Return [x, y] of the center of cell containing provided text 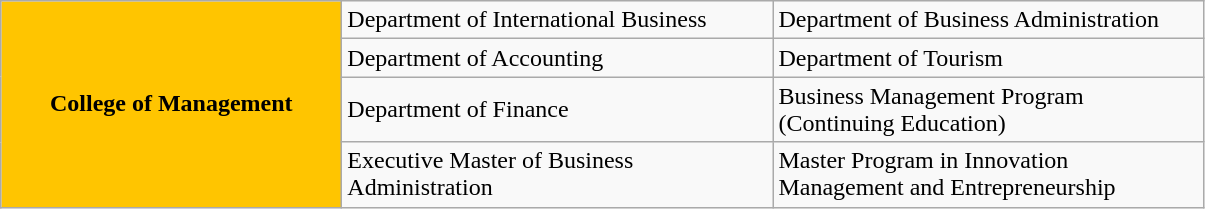
Master Program in Innovation Management and Entrepreneurship [988, 174]
Department of Business Administration [988, 20]
Department of Accounting [558, 58]
Executive Master of Business Administration [558, 174]
Department of Tourism [988, 58]
College of Management [172, 104]
Department of International Business [558, 20]
Department of Finance [558, 110]
Business Management Program (Continuing Education) [988, 110]
